Search for the cell housing the specified text and yield its [x, y] center coordinate. 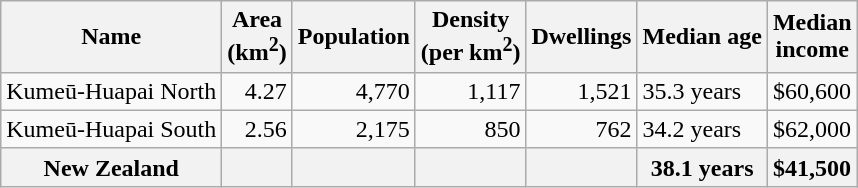
$41,500 [812, 167]
2.56 [257, 129]
4,770 [354, 91]
2,175 [354, 129]
4.27 [257, 91]
35.3 years [702, 91]
34.2 years [702, 129]
Name [112, 37]
Dwellings [582, 37]
1,521 [582, 91]
Kumeū-Huapai South [112, 129]
New Zealand [112, 167]
762 [582, 129]
Density(per km2) [470, 37]
38.1 years [702, 167]
Population [354, 37]
1,117 [470, 91]
Area(km2) [257, 37]
Medianincome [812, 37]
Kumeū-Huapai North [112, 91]
Median age [702, 37]
$60,600 [812, 91]
$62,000 [812, 129]
850 [470, 129]
